From the cell containing the given text, extract its center point as [X, Y] coordinate. 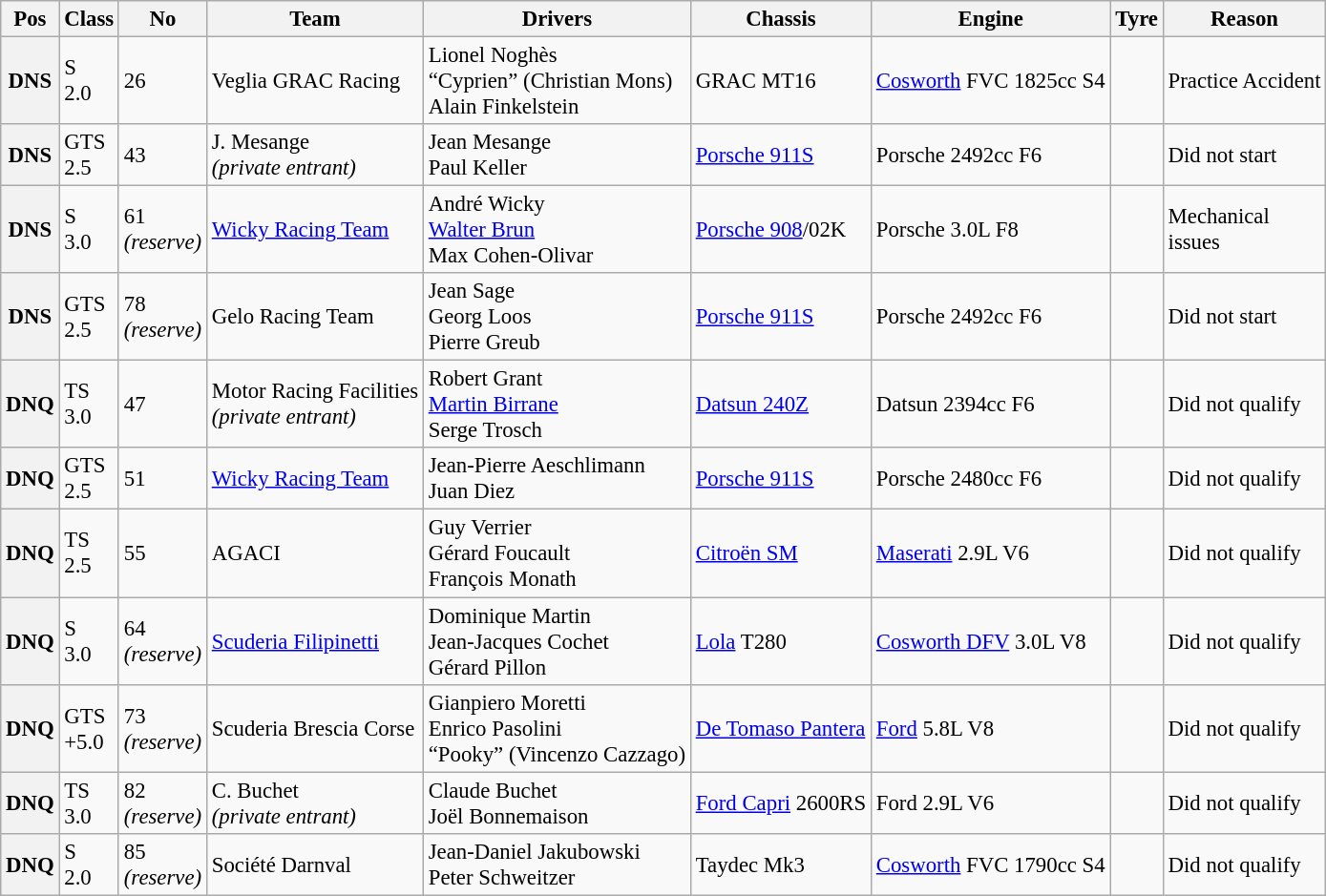
Jean-Daniel Jakubowski Peter Schweitzer [557, 865]
Cosworth FVC 1825cc S4 [990, 81]
Team [315, 19]
43 [162, 155]
Mechanical issues [1245, 230]
Class [90, 19]
Gianpiero Moretti Enrico Pasolini “Pooky” (Vincenzo Cazzago) [557, 728]
GTS+5.0 [90, 728]
Reason [1245, 19]
Jean Mesange Paul Keller [557, 155]
Ford Capri 2600RS [781, 803]
C. Buchet(private entrant) [315, 803]
Guy Verrier Gérard Foucault François Monath [557, 553]
Engine [990, 19]
61(reserve) [162, 230]
Gelo Racing Team [315, 317]
Taydec Mk3 [781, 865]
Jean-Pierre Aeschlimann Juan Diez [557, 479]
Claude Buchet Joël Bonnemaison [557, 803]
Motor Racing Facilities(private entrant) [315, 405]
AGACI [315, 553]
Société Darnval [315, 865]
Porsche 2480cc F6 [990, 479]
Lola T280 [781, 641]
André Wicky Walter Brun Max Cohen-Olivar [557, 230]
85(reserve) [162, 865]
Lionel Noghès “Cyprien” (Christian Mons) Alain Finkelstein [557, 81]
Jean Sage Georg Loos Pierre Greub [557, 317]
Dominique Martin Jean-Jacques Cochet Gérard Pillon [557, 641]
Datsun 2394cc F6 [990, 405]
51 [162, 479]
Veglia GRAC Racing [315, 81]
Cosworth FVC 1790cc S4 [990, 865]
64(reserve) [162, 641]
Chassis [781, 19]
Cosworth DFV 3.0L V8 [990, 641]
Porsche 3.0L F8 [990, 230]
Pos [31, 19]
Tyre [1136, 19]
Practice Accident [1245, 81]
J. Mesange(private entrant) [315, 155]
Robert Grant Martin Birrane Serge Trosch [557, 405]
No [162, 19]
47 [162, 405]
GRAC MT16 [781, 81]
78(reserve) [162, 317]
Ford 2.9L V6 [990, 803]
Scuderia Brescia Corse [315, 728]
26 [162, 81]
Porsche 908/02K [781, 230]
73(reserve) [162, 728]
TS2.5 [90, 553]
Datsun 240Z [781, 405]
55 [162, 553]
Scuderia Filipinetti [315, 641]
Maserati 2.9L V6 [990, 553]
82(reserve) [162, 803]
De Tomaso Pantera [781, 728]
Citroën SM [781, 553]
Drivers [557, 19]
Ford 5.8L V8 [990, 728]
